Pinpoint the cell where the given text exists, returning its (x, y) midpoint coordinate. 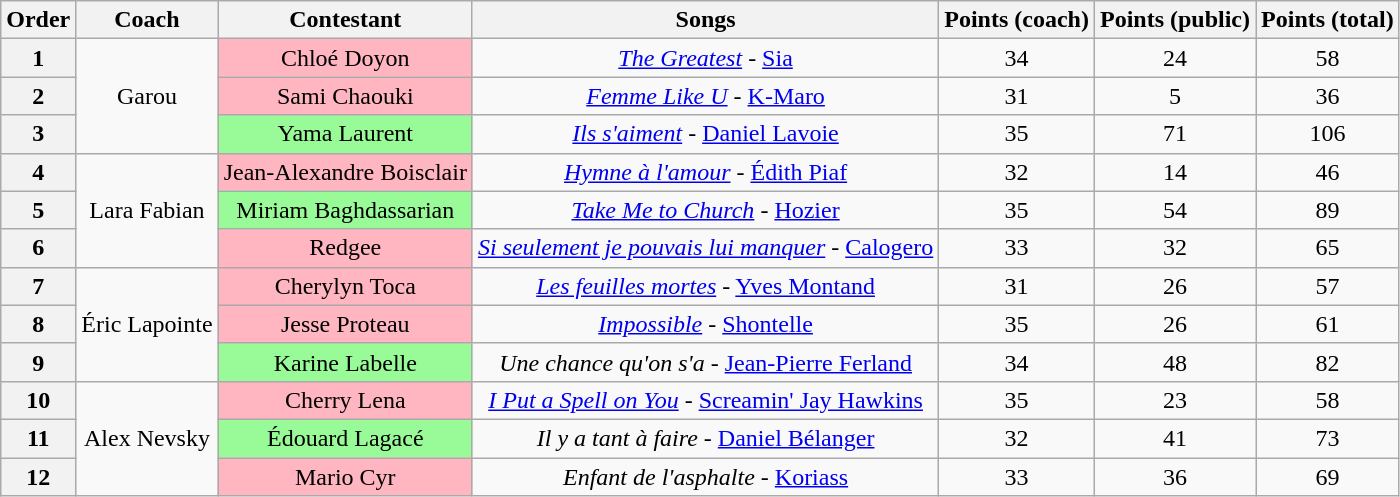
Sami Chaouki (345, 96)
Enfant de l'asphalte - Koriass (705, 477)
57 (1328, 286)
Femme Like U - K-Maro (705, 96)
23 (1174, 400)
The Greatest - Sia (705, 58)
Cherylyn Toca (345, 286)
Points (total) (1328, 20)
106 (1328, 134)
48 (1174, 362)
7 (38, 286)
Garou (147, 96)
3 (38, 134)
Coach (147, 20)
Points (coach) (1017, 20)
Cherry Lena (345, 400)
Chloé Doyon (345, 58)
65 (1328, 248)
Contestant (345, 20)
8 (38, 324)
Jean-Alexandre Boisclair (345, 172)
54 (1174, 210)
Miriam Baghdassarian (345, 210)
Impossible - Shontelle (705, 324)
12 (38, 477)
14 (1174, 172)
71 (1174, 134)
11 (38, 438)
Points (public) (1174, 20)
4 (38, 172)
89 (1328, 210)
1 (38, 58)
Hymne à l'amour - Édith Piaf (705, 172)
Karine Labelle (345, 362)
10 (38, 400)
Ils s'aiment - Daniel Lavoie (705, 134)
Si seulement je pouvais lui manquer - Calogero (705, 248)
Édouard Lagacé (345, 438)
I Put a Spell on You - Screamin' Jay Hawkins (705, 400)
Il y a tant à faire - Daniel Bélanger (705, 438)
61 (1328, 324)
Order (38, 20)
41 (1174, 438)
Take Me to Church - Hozier (705, 210)
Une chance qu'on s'a - Jean-Pierre Ferland (705, 362)
69 (1328, 477)
Jesse Proteau (345, 324)
Alex Nevsky (147, 438)
73 (1328, 438)
Lara Fabian (147, 210)
6 (38, 248)
82 (1328, 362)
Éric Lapointe (147, 324)
Les feuilles mortes - Yves Montand (705, 286)
9 (38, 362)
Yama Laurent (345, 134)
Songs (705, 20)
2 (38, 96)
Mario Cyr (345, 477)
46 (1328, 172)
Redgee (345, 248)
24 (1174, 58)
